From the cell containing the given text, extract its center point as [x, y] coordinate. 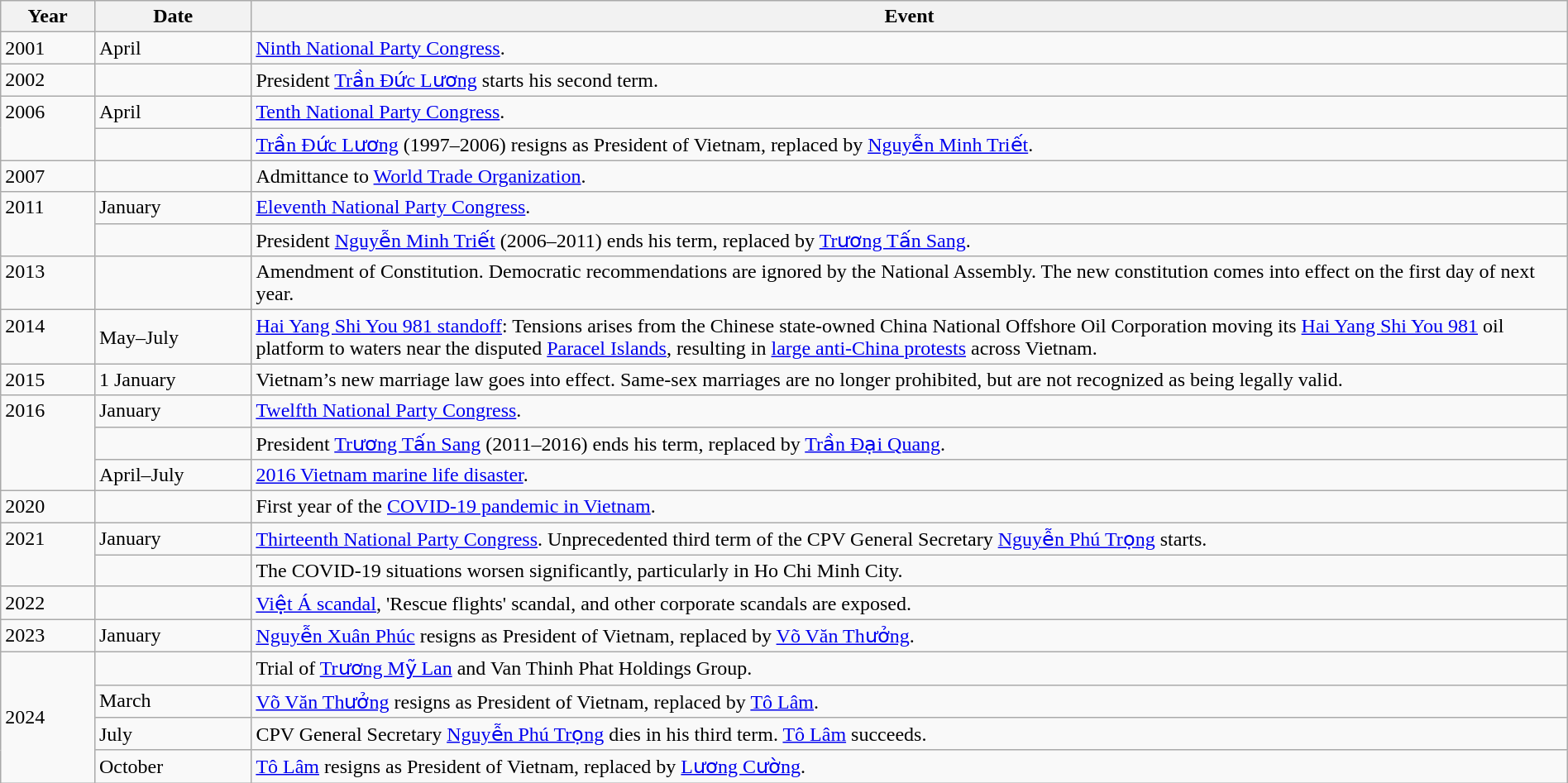
Tô Lâm resigns as President of Vietnam, replaced by Lương Cường. [910, 766]
2007 [48, 176]
Trần Đức Lương (1997–2006) resigns as President of Vietnam, replaced by Nguyễn Minh Triết. [910, 144]
Event [910, 17]
2015 [48, 380]
Nguyễn Xuân Phúc resigns as President of Vietnam, replaced by Võ Văn Thưởng. [910, 636]
Võ Văn Thưởng resigns as President of Vietnam, replaced by Tô Lâm. [910, 701]
CPV General Secretary Nguyễn Phú Trọng dies in his third term. Tô Lâm succeeds. [910, 734]
Date [172, 17]
Tenth National Party Congress. [910, 112]
President Trần Đức Lương starts his second term. [910, 80]
April–July [172, 475]
2022 [48, 603]
President Trương Tấn Sang (2011–2016) ends his term, replaced by Trần Đại Quang. [910, 443]
2006 [48, 128]
2013 [48, 283]
March [172, 701]
First year of the COVID-19 pandemic in Vietnam. [910, 507]
October [172, 766]
July [172, 734]
Thirteenth National Party Congress. Unprecedented third term of the CPV General Secretary Nguyễn Phú Trọng starts. [910, 539]
Vietnam’s new marriage law goes into effect. Same-sex marriages are no longer prohibited, but are not recognized as being legally valid. [910, 380]
President Nguyễn Minh Triết (2006–2011) ends his term, replaced by Trương Tấn Sang. [910, 240]
2001 [48, 48]
Twelfth National Party Congress. [910, 411]
Việt Á scandal, 'Rescue flights' scandal, and other corporate scandals are exposed. [910, 603]
2011 [48, 224]
2002 [48, 80]
2024 [48, 717]
Trial of Trương Mỹ Lan and Van Thinh Phat Holdings Group. [910, 668]
2020 [48, 507]
Eleventh National Party Congress. [910, 208]
2023 [48, 636]
Year [48, 17]
Admittance to World Trade Organization. [910, 176]
1 January [172, 380]
2014 [48, 337]
2021 [48, 555]
The COVID-19 situations worsen significantly, particularly in Ho Chi Minh City. [910, 571]
May–July [172, 337]
2016 Vietnam marine life disaster. [910, 475]
2016 [48, 443]
Ninth National Party Congress. [910, 48]
